Identify which cell holds the provided text, then report its [x, y] central coordinate. 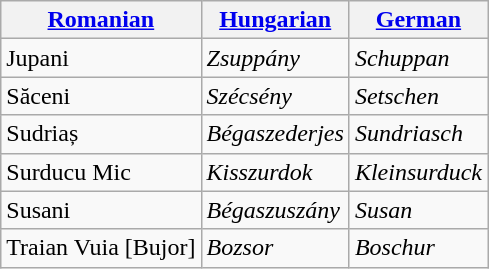
Surducu Mic [101, 172]
Zsuppány [275, 58]
Schuppan [418, 58]
German [418, 20]
Boschur [418, 248]
Kleinsurduck [418, 172]
Susani [101, 210]
Susan [418, 210]
Szécsény [275, 96]
Kisszurdok [275, 172]
Săceni [101, 96]
Bozsor [275, 248]
Sudriaș [101, 134]
Hungarian [275, 20]
Setschen [418, 96]
Romanian [101, 20]
Bégaszuszány [275, 210]
Jupani [101, 58]
Bégaszederjes [275, 134]
Traian Vuia [Bujor] [101, 248]
Sundriasch [418, 134]
